Extract the (x, y) coordinate from the center of the cell holding the provided text.  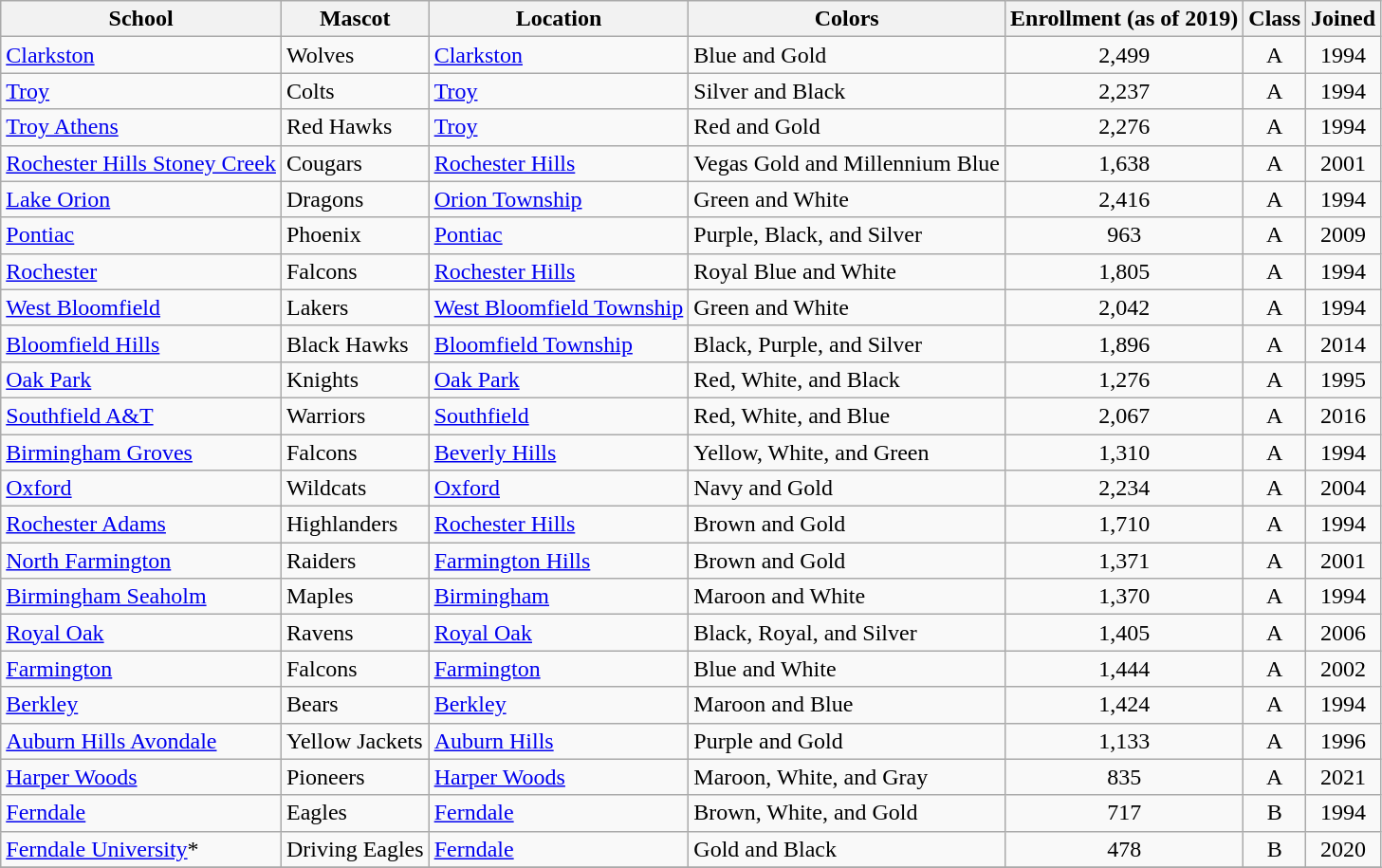
Birmingham Seaholm (141, 597)
2016 (1343, 416)
School (141, 19)
Phoenix (355, 235)
Southfield (559, 416)
2,067 (1125, 416)
Wolves (355, 55)
Maroon, White, and Gray (847, 777)
717 (1125, 813)
1,405 (1125, 633)
Red, White, and Black (847, 379)
2014 (1343, 343)
1,710 (1125, 525)
Royal Blue and White (847, 271)
Rochester Adams (141, 525)
Gold and Black (847, 849)
1,310 (1125, 452)
Brown, White, and Gold (847, 813)
2,234 (1125, 489)
Ferndale University* (141, 849)
Black, Royal, and Silver (847, 633)
Knights (355, 379)
Red Hawks (355, 127)
1,444 (1125, 669)
Driving Eagles (355, 849)
Birmingham Groves (141, 452)
Auburn Hills (559, 741)
2006 (1343, 633)
Maroon and Blue (847, 705)
1996 (1343, 741)
Purple and Gold (847, 741)
Vegas Gold and Millennium Blue (847, 163)
Farmington Hills (559, 561)
Ravens (355, 633)
Troy Athens (141, 127)
Enrollment (as of 2019) (1125, 19)
2,237 (1125, 91)
Birmingham (559, 597)
Bloomfield Hills (141, 343)
Black Hawks (355, 343)
Warriors (355, 416)
Silver and Black (847, 91)
835 (1125, 777)
1,424 (1125, 705)
Auburn Hills Avondale (141, 741)
Cougars (355, 163)
2009 (1343, 235)
Raiders (355, 561)
2020 (1343, 849)
Blue and Gold (847, 55)
2,042 (1125, 307)
North Farmington (141, 561)
Yellow, White, and Green (847, 452)
Yellow Jackets (355, 741)
Eagles (355, 813)
1,896 (1125, 343)
2021 (1343, 777)
Dragons (355, 199)
1,370 (1125, 597)
Blue and White (847, 669)
1,371 (1125, 561)
Bloomfield Township (559, 343)
Lake Orion (141, 199)
1,133 (1125, 741)
Purple, Black, and Silver (847, 235)
Southfield A&T (141, 416)
2,276 (1125, 127)
Colts (355, 91)
478 (1125, 849)
1,638 (1125, 163)
Colors (847, 19)
2,499 (1125, 55)
Wildcats (355, 489)
Joined (1343, 19)
Location (559, 19)
1,276 (1125, 379)
Red and Gold (847, 127)
Orion Township (559, 199)
1,805 (1125, 271)
Lakers (355, 307)
1995 (1343, 379)
Black, Purple, and Silver (847, 343)
Beverly Hills (559, 452)
Rochester Hills Stoney Creek (141, 163)
Maroon and White (847, 597)
Maples (355, 597)
Navy and Gold (847, 489)
2,416 (1125, 199)
Mascot (355, 19)
Rochester (141, 271)
Bears (355, 705)
Red, White, and Blue (847, 416)
Highlanders (355, 525)
2002 (1343, 669)
Class (1275, 19)
963 (1125, 235)
West Bloomfield (141, 307)
West Bloomfield Township (559, 307)
2004 (1343, 489)
Pioneers (355, 777)
